Find where the given text appears and provide that cell's center as [x, y] coordinate. 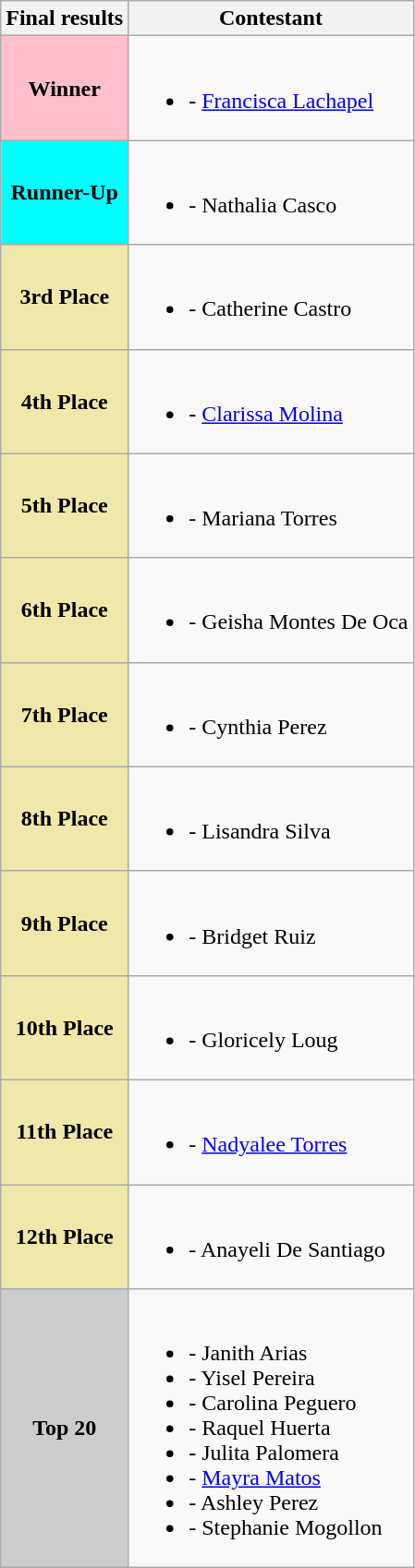
5th Place [65, 506]
- Francisca Lachapel [271, 89]
- Clarissa Molina [271, 401]
- Nadyalee Torres [271, 1132]
- Geisha Montes De Oca [271, 609]
Winner [65, 89]
- Lisandra Silva [271, 818]
- Mariana Torres [271, 506]
12th Place [65, 1236]
- Nathalia Casco [271, 192]
4th Place [65, 401]
- Gloricely Loug [271, 1027]
- Janith Arias - Yisel Pereira - Carolina Peguero - Raquel Huerta - Julita Palomera - Mayra Matos - Ashley Perez - Stephanie Mogollon [271, 1429]
- Anayeli De Santiago [271, 1236]
3rd Place [65, 297]
9th Place [65, 923]
6th Place [65, 609]
8th Place [65, 818]
Contestant [271, 18]
7th Place [65, 715]
- Catherine Castro [271, 297]
Top 20 [65, 1429]
10th Place [65, 1027]
Runner-Up [65, 192]
- Cynthia Perez [271, 715]
11th Place [65, 1132]
Final results [65, 18]
- Bridget Ruiz [271, 923]
